Capture the cell that displays the provided text and extract its (x, y) central coordinate. 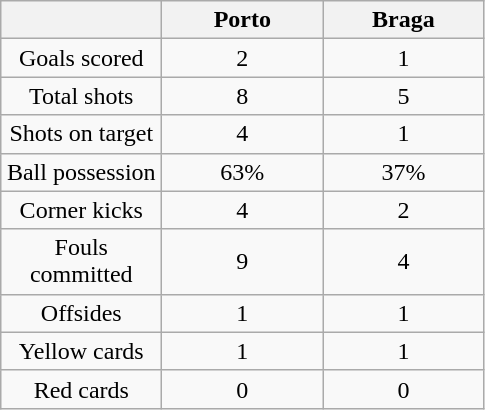
Total shots (82, 96)
Offsides (82, 313)
37% (404, 172)
Ball possession (82, 172)
63% (242, 172)
Porto (242, 20)
Corner kicks (82, 210)
Fouls committed (82, 262)
5 (404, 96)
8 (242, 96)
Red cards (82, 389)
Braga (404, 20)
Goals scored (82, 58)
9 (242, 262)
Shots on target (82, 134)
Yellow cards (82, 351)
